From the cell containing the given text, extract its center point as [X, Y] coordinate. 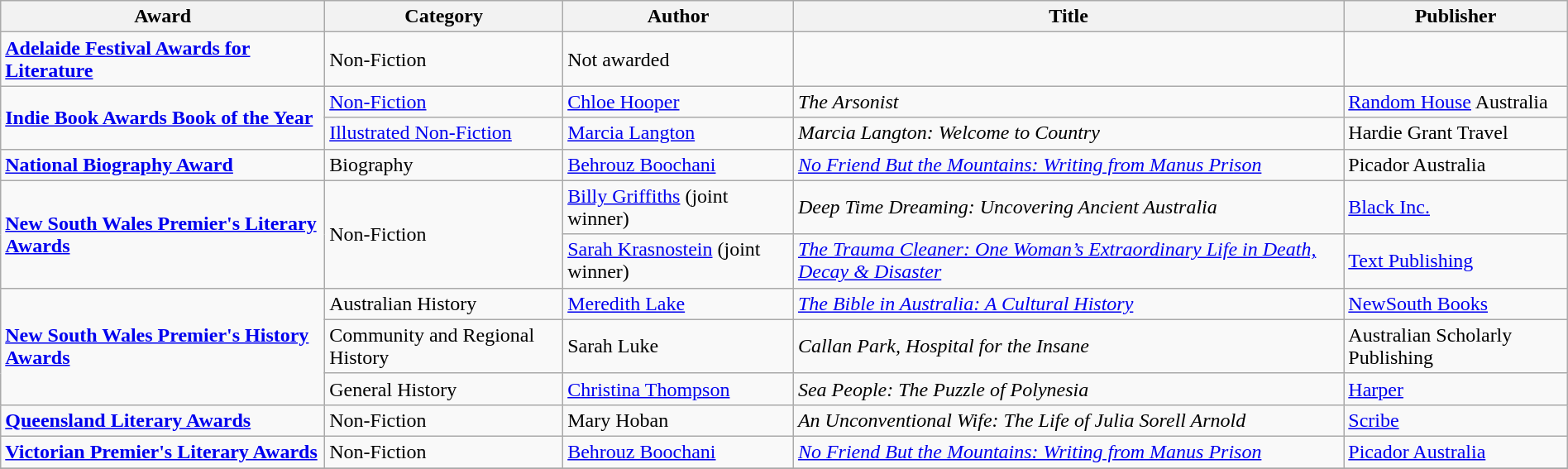
Hardie Grant Travel [1456, 133]
The Trauma Cleaner: One Woman’s Extraordinary Life in Death, Decay & Disaster [1068, 261]
Sea People: The Puzzle of Polynesia [1068, 389]
Category [444, 17]
Adelaide Festival Awards for Literature [163, 60]
Author [678, 17]
New South Wales Premier's History Awards [163, 346]
Black Inc. [1456, 207]
An Unconventional Wife: The Life of Julia Sorell Arnold [1068, 420]
Australian Scholarly Publishing [1456, 346]
The Arsonist [1068, 102]
Community and Regional History [444, 346]
Not awarded [678, 60]
Australian History [444, 304]
Mary Hoban [678, 420]
Random House Australia [1456, 102]
Billy Griffiths (joint winner) [678, 207]
Queensland Literary Awards [163, 420]
Text Publishing [1456, 261]
Christina Thompson [678, 389]
Chloe Hooper [678, 102]
Publisher [1456, 17]
Indie Book Awards Book of the Year [163, 117]
Biography [444, 165]
Deep Time Dreaming: Uncovering Ancient Australia [1068, 207]
Marcia Langton: Welcome to Country [1068, 133]
New South Wales Premier's Literary Awards [163, 234]
Title [1068, 17]
Illustrated Non-Fiction [444, 133]
Sarah Luke [678, 346]
Callan Park, Hospital for the Insane [1068, 346]
General History [444, 389]
Meredith Lake [678, 304]
Sarah Krasnostein (joint winner) [678, 261]
The Bible in Australia: A Cultural History [1068, 304]
Scribe [1456, 420]
Harper [1456, 389]
National Biography Award [163, 165]
Victorian Premier's Literary Awards [163, 452]
Marcia Langton [678, 133]
NewSouth Books [1456, 304]
Award [163, 17]
